From the cell containing the given text, extract its center point as [X, Y] coordinate. 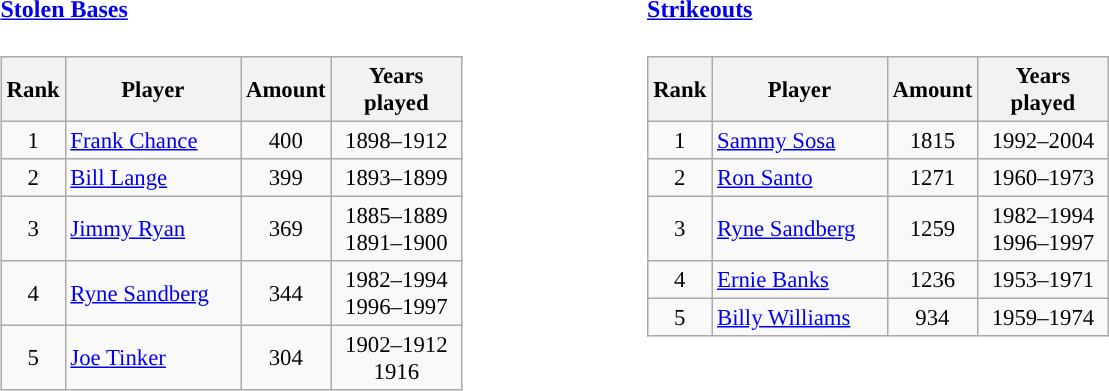
369 [286, 228]
1959–1974 [1044, 317]
Ernie Banks [800, 279]
1259 [932, 228]
344 [286, 292]
Billy Williams [800, 317]
1902–19121916 [396, 358]
Frank Chance [153, 140]
1885–18891891–1900 [396, 228]
399 [286, 177]
Bill Lange [153, 177]
304 [286, 358]
Jimmy Ryan [153, 228]
400 [286, 140]
934 [932, 317]
Joe Tinker [153, 358]
1236 [932, 279]
1953–1971 [1044, 279]
Sammy Sosa [800, 140]
1992–2004 [1044, 140]
1960–1973 [1044, 177]
1893–1899 [396, 177]
1271 [932, 177]
1898–1912 [396, 140]
1815 [932, 140]
Ron Santo [800, 177]
